Pinpoint the cell where the given text exists, returning its [X, Y] midpoint coordinate. 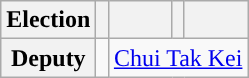
Election [48, 20]
Deputy [48, 58]
Chui Tak Kei [178, 58]
